From the cell containing the given text, extract its center point as (X, Y) coordinate. 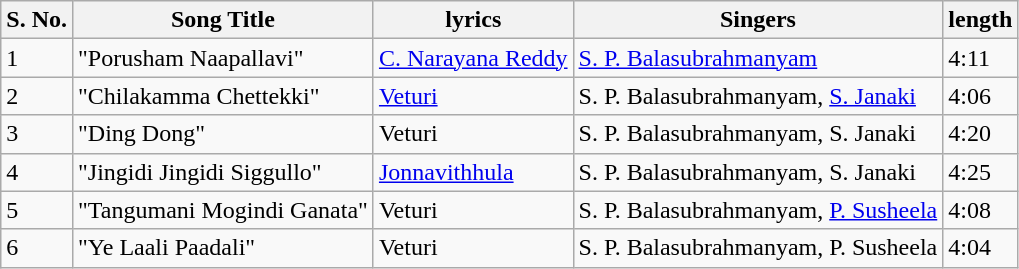
4:20 (980, 134)
4 (37, 172)
Singers (758, 20)
length (980, 20)
"Tangumani Mogindi Ganata" (222, 210)
5 (37, 210)
4:08 (980, 210)
lyrics (473, 20)
3 (37, 134)
"Ding Dong" (222, 134)
"Ye Laali Paadali" (222, 248)
4:06 (980, 96)
Jonnavithhula (473, 172)
Song Title (222, 20)
"Jingidi Jingidi Siggullo" (222, 172)
S. No. (37, 20)
4:11 (980, 58)
4:25 (980, 172)
"Chilakamma Chettekki" (222, 96)
4:04 (980, 248)
6 (37, 248)
S. P. Balasubrahmanyam (758, 58)
C. Narayana Reddy (473, 58)
1 (37, 58)
"Porusham Naapallavi" (222, 58)
2 (37, 96)
